Search for the cell housing the specified text and yield its (X, Y) center coordinate. 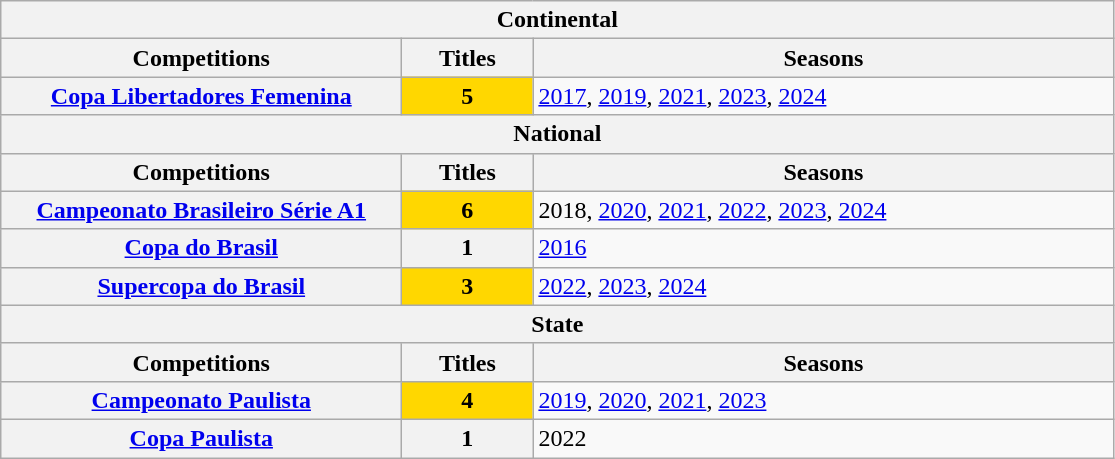
2019, 2020, 2021, 2023 (824, 400)
6 (468, 210)
Continental (558, 20)
2022, 2023, 2024 (824, 286)
2017, 2019, 2021, 2023, 2024 (824, 96)
2016 (824, 248)
5 (468, 96)
Copa do Brasil (202, 248)
Supercopa do Brasil (202, 286)
State (558, 324)
2018, 2020, 2021, 2022, 2023, 2024 (824, 210)
Campeonato Paulista (202, 400)
Campeonato Brasileiro Série A1 (202, 210)
Copa Paulista (202, 438)
Copa Libertadores Femenina (202, 96)
National (558, 134)
2022 (824, 438)
4 (468, 400)
3 (468, 286)
